Extract the (X, Y) coordinate from the center of the cell holding the provided text.  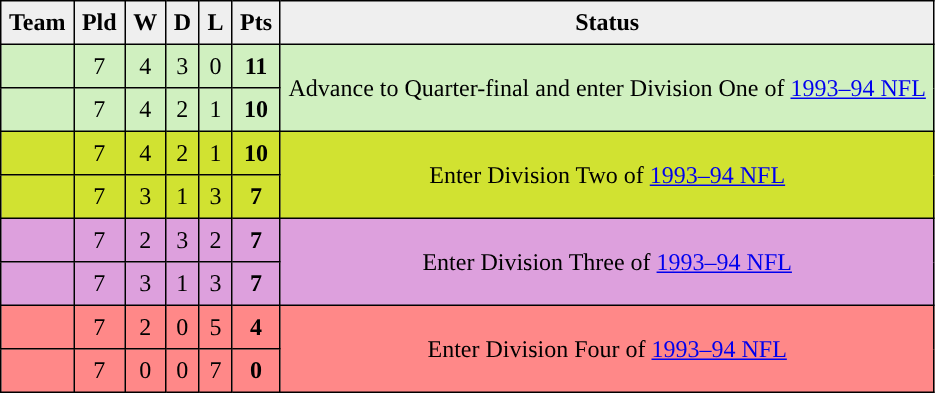
W (145, 23)
D (182, 23)
Pld (100, 23)
5 (216, 327)
11 (256, 66)
Enter Division Three of 1993–94 NFL (607, 262)
Pts (256, 23)
Advance to Quarter-final and enter Division One of 1993–94 NFL (607, 88)
Enter Division Four of 1993–94 NFL (607, 348)
L (216, 23)
Team (38, 23)
Enter Division Two of 1993–94 NFL (607, 174)
Status (607, 23)
